Extract the [x, y] coordinate from the center of the cell holding the provided text.  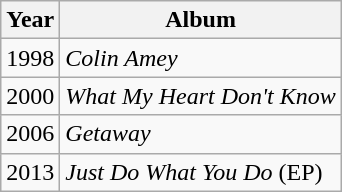
Colin Amey [201, 58]
Album [201, 20]
2006 [30, 134]
Getaway [201, 134]
What My Heart Don't Know [201, 96]
1998 [30, 58]
2000 [30, 96]
Just Do What You Do (EP) [201, 172]
2013 [30, 172]
Year [30, 20]
